Identify which cell holds the provided text, then report its (x, y) central coordinate. 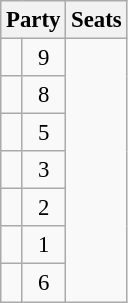
2 (44, 208)
Party (34, 20)
8 (44, 95)
Seats (96, 20)
6 (44, 283)
3 (44, 170)
1 (44, 245)
9 (44, 58)
5 (44, 133)
